Return the (x, y) coordinate for the center point of the cell that contains the specified text.  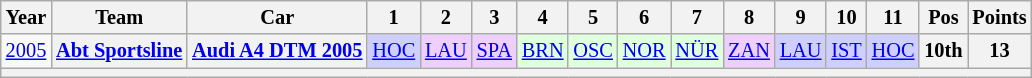
Car (277, 17)
5 (592, 17)
7 (696, 17)
Pos (943, 17)
Abt Sportsline (119, 51)
Team (119, 17)
Audi A4 DTM 2005 (277, 51)
ZAN (749, 51)
10 (846, 17)
NOR (644, 51)
6 (644, 17)
IST (846, 51)
Year (26, 17)
BRN (543, 51)
2005 (26, 51)
1 (394, 17)
13 (1000, 51)
OSC (592, 51)
Points (1000, 17)
3 (494, 17)
SPA (494, 51)
9 (801, 17)
8 (749, 17)
11 (894, 17)
10th (943, 51)
2 (446, 17)
4 (543, 17)
NÜR (696, 51)
